From the cell containing the given text, extract its center point as (X, Y) coordinate. 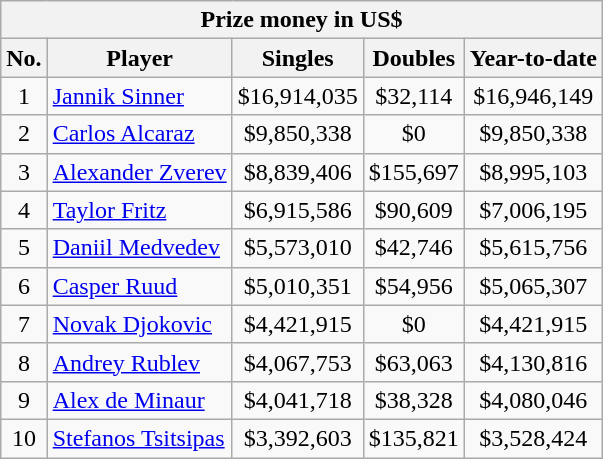
Taylor Fritz (140, 210)
Jannik Sinner (140, 96)
$7,006,195 (533, 210)
$5,010,351 (298, 286)
3 (24, 172)
$54,956 (414, 286)
$4,067,753 (298, 362)
Casper Ruud (140, 286)
$5,615,756 (533, 248)
Andrey Rublev (140, 362)
1 (24, 96)
$42,746 (414, 248)
2 (24, 134)
$3,528,424 (533, 438)
$16,946,149 (533, 96)
$16,914,035 (298, 96)
Alexander Zverev (140, 172)
Carlos Alcaraz (140, 134)
Doubles (414, 58)
8 (24, 362)
$8,995,103 (533, 172)
$8,839,406 (298, 172)
$3,392,603 (298, 438)
4 (24, 210)
$4,130,816 (533, 362)
No. (24, 58)
$5,065,307 (533, 286)
Player (140, 58)
10 (24, 438)
6 (24, 286)
$32,114 (414, 96)
9 (24, 400)
Alex de Minaur (140, 400)
$4,080,046 (533, 400)
Prize money in US$ (302, 20)
$4,041,718 (298, 400)
7 (24, 324)
Daniil Medvedev (140, 248)
Year-to-date (533, 58)
Novak Djokovic (140, 324)
$90,609 (414, 210)
$135,821 (414, 438)
5 (24, 248)
$155,697 (414, 172)
Stefanos Tsitsipas (140, 438)
$38,328 (414, 400)
$5,573,010 (298, 248)
$6,915,586 (298, 210)
Singles (298, 58)
$63,063 (414, 362)
